Provide the (x, y) coordinate of the cell's center where the given text is located.  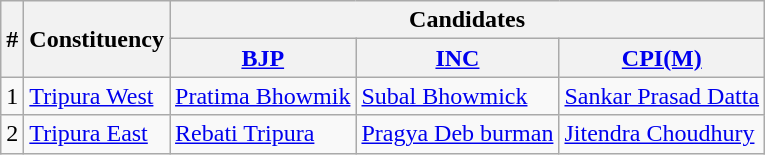
Tripura West (97, 96)
Constituency (97, 39)
Sankar Prasad Datta (662, 96)
INC (458, 58)
Tripura East (97, 134)
Pratima Bhowmik (263, 96)
Jitendra Choudhury (662, 134)
2 (12, 134)
CPI(M) (662, 58)
1 (12, 96)
# (12, 39)
Rebati Tripura (263, 134)
Pragya Deb burman (458, 134)
BJP (263, 58)
Candidates (468, 20)
Subal Bhowmick (458, 96)
